Pinpoint the cell where the given text exists, returning its [x, y] midpoint coordinate. 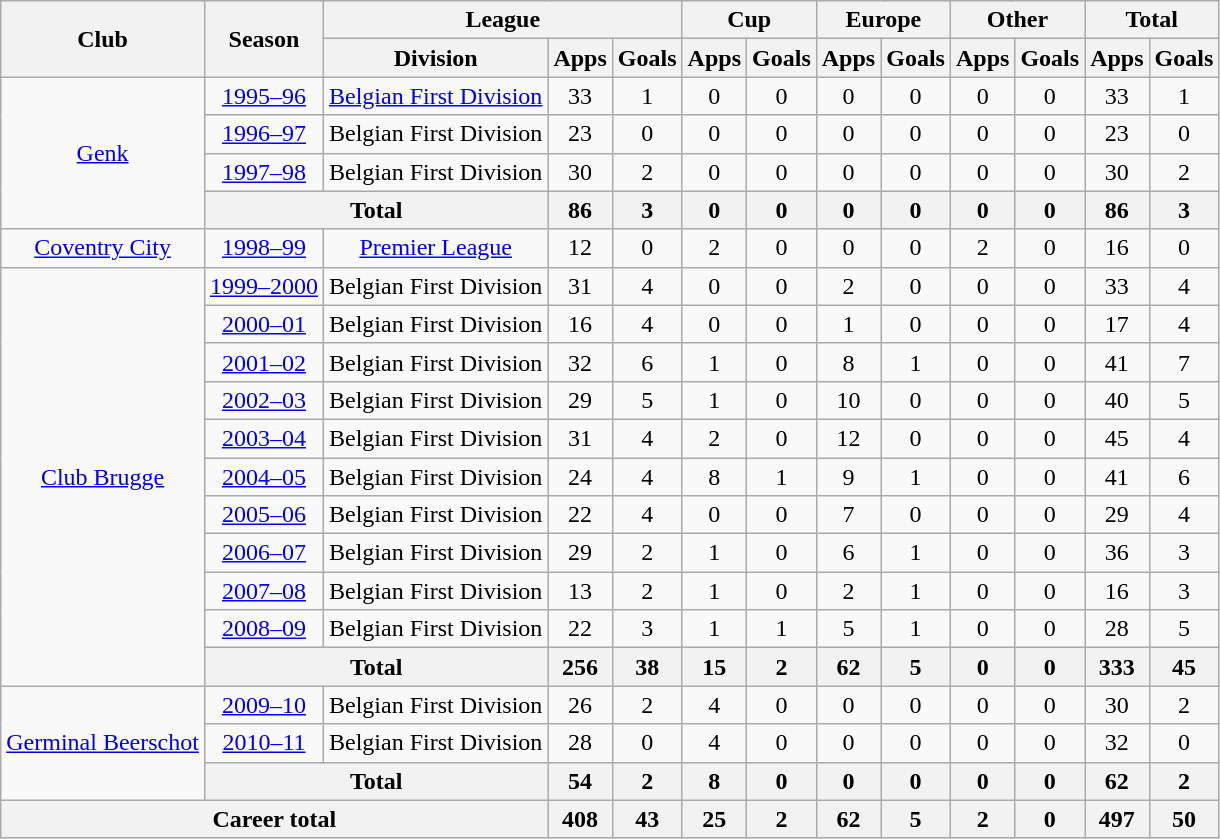
2009–10 [264, 705]
Coventry City [103, 248]
43 [647, 819]
26 [580, 705]
Genk [103, 153]
9 [848, 477]
17 [1117, 324]
Germinal Beerschot [103, 743]
1995–96 [264, 96]
13 [580, 591]
333 [1117, 667]
Division [435, 58]
2006–07 [264, 553]
2005–06 [264, 515]
15 [714, 667]
Club Brugge [103, 476]
League [502, 20]
38 [647, 667]
2008–09 [264, 629]
Season [264, 39]
1997–98 [264, 172]
50 [1184, 819]
2002–03 [264, 400]
24 [580, 477]
Club [103, 39]
2003–04 [264, 438]
1996–97 [264, 134]
2000–01 [264, 324]
54 [580, 781]
1999–2000 [264, 286]
10 [848, 400]
2004–05 [264, 477]
Europe [883, 20]
40 [1117, 400]
497 [1117, 819]
Career total [274, 819]
2007–08 [264, 591]
2010–11 [264, 743]
256 [580, 667]
408 [580, 819]
Other [1017, 20]
Premier League [435, 248]
2001–02 [264, 362]
1998–99 [264, 248]
36 [1117, 553]
Cup [749, 20]
25 [714, 819]
